Scan for the cell matching the given text and deliver its [x, y] coordinate at center. 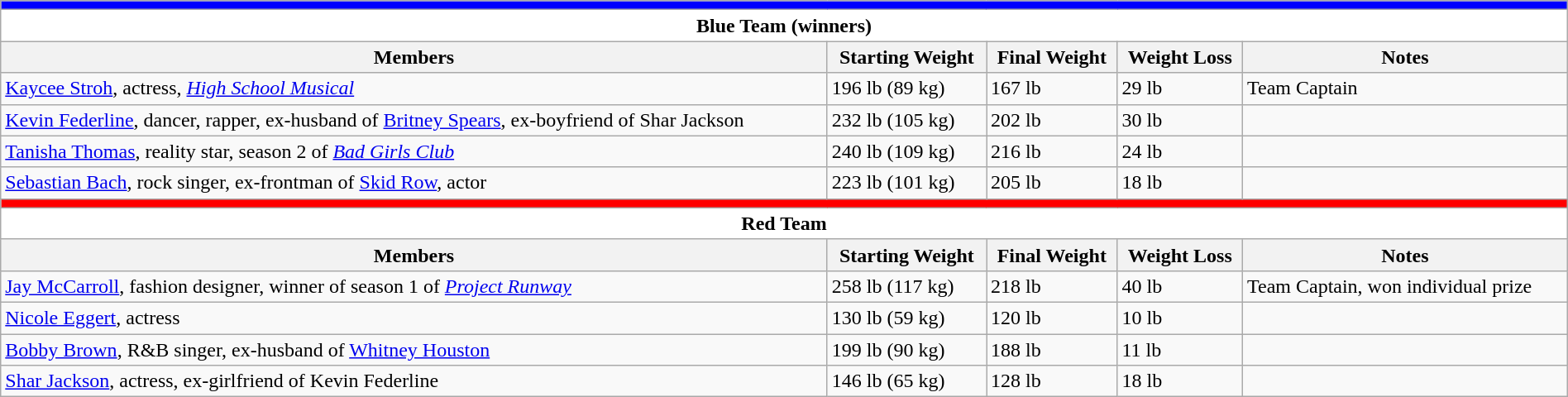
Team Captain [1404, 88]
199 lb (90 kg) [906, 350]
Jay McCarroll, fashion designer, winner of season 1 of Project Runway [414, 286]
11 lb [1180, 350]
Kevin Federline, dancer, rapper, ex-husband of Britney Spears, ex-boyfriend of Shar Jackson [414, 120]
120 lb [1052, 318]
Team Captain, won individual prize [1404, 286]
218 lb [1052, 286]
240 lb (109 kg) [906, 151]
40 lb [1180, 286]
Kaycee Stroh, actress, High School Musical [414, 88]
130 lb (59 kg) [906, 318]
Blue Team (winners) [784, 26]
146 lb (65 kg) [906, 381]
205 lb [1052, 183]
Sebastian Bach, rock singer, ex-frontman of Skid Row, actor [414, 183]
Bobby Brown, R&B singer, ex-husband of Whitney Houston [414, 350]
232 lb (105 kg) [906, 120]
29 lb [1180, 88]
258 lb (117 kg) [906, 286]
Shar Jackson, actress, ex-girlfriend of Kevin Federline [414, 381]
128 lb [1052, 381]
10 lb [1180, 318]
Nicole Eggert, actress [414, 318]
223 lb (101 kg) [906, 183]
Tanisha Thomas, reality star, season 2 of Bad Girls Club [414, 151]
24 lb [1180, 151]
167 lb [1052, 88]
Red Team [784, 223]
30 lb [1180, 120]
216 lb [1052, 151]
196 lb (89 kg) [906, 88]
202 lb [1052, 120]
188 lb [1052, 350]
